Search for the cell housing the specified text and yield its [x, y] center coordinate. 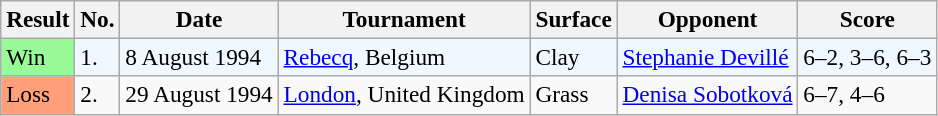
No. [98, 19]
8 August 1994 [199, 57]
Grass [574, 95]
Clay [574, 57]
Score [868, 19]
Win [38, 57]
Loss [38, 95]
Date [199, 19]
6–2, 3–6, 6–3 [868, 57]
Opponent [708, 19]
6–7, 4–6 [868, 95]
Result [38, 19]
2. [98, 95]
Tournament [404, 19]
29 August 1994 [199, 95]
Rebecq, Belgium [404, 57]
Stephanie Devillé [708, 57]
London, United Kingdom [404, 95]
1. [98, 57]
Denisa Sobotková [708, 95]
Surface [574, 19]
